Output the (X, Y) coordinate of the center of the cell containing the given text.  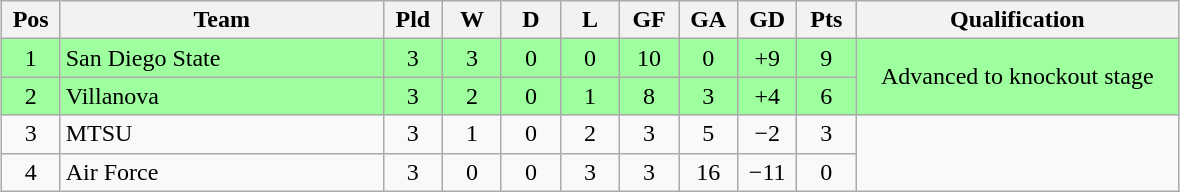
Air Force (222, 172)
GA (708, 20)
Villanova (222, 96)
Pos (30, 20)
Pts (826, 20)
Pld (412, 20)
GD (768, 20)
GF (650, 20)
8 (650, 96)
4 (30, 172)
−2 (768, 134)
5 (708, 134)
9 (826, 58)
MTSU (222, 134)
L (590, 20)
Advanced to knockout stage (1018, 77)
6 (826, 96)
16 (708, 172)
10 (650, 58)
+4 (768, 96)
−11 (768, 172)
+9 (768, 58)
Team (222, 20)
D (530, 20)
W (472, 20)
Qualification (1018, 20)
San Diego State (222, 58)
